Provide the (x, y) coordinate of the cell's center where the given text is located.  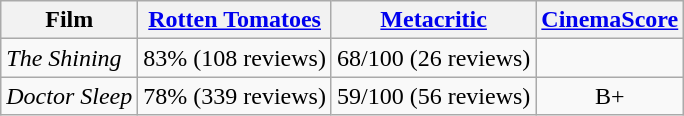
Film (70, 20)
68/100 (26 reviews) (433, 58)
The Shining (70, 58)
Rotten Tomatoes (235, 20)
59/100 (56 reviews) (433, 96)
CinemaScore (610, 20)
83% (108 reviews) (235, 58)
B+ (610, 96)
78% (339 reviews) (235, 96)
Metacritic (433, 20)
Doctor Sleep (70, 96)
